For the text-containing cell, return its midpoint in (X, Y) coordinate format. 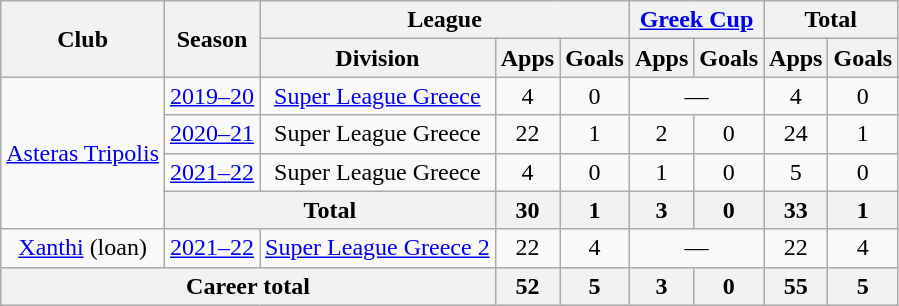
Xanthi (loan) (83, 248)
Club (83, 39)
Asteras Tripolis (83, 153)
Greek Cup (696, 20)
2020–21 (212, 134)
Super League Greece 2 (378, 248)
33 (796, 210)
52 (527, 286)
League (445, 20)
Career total (248, 286)
30 (527, 210)
Division (378, 58)
2019–20 (212, 96)
24 (796, 134)
2 (661, 134)
Season (212, 39)
55 (796, 286)
